Output the (X, Y) coordinate of the center of the cell containing the given text.  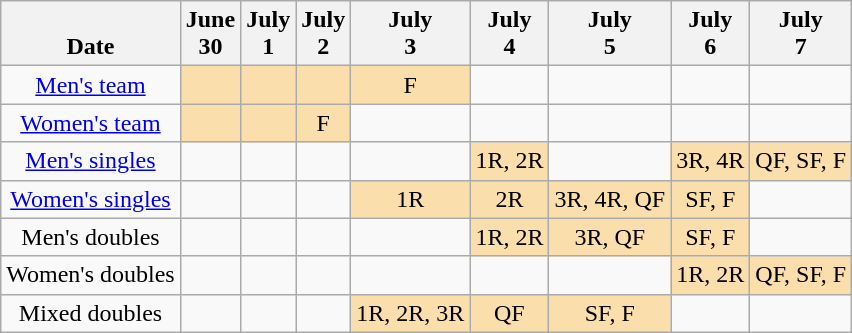
Men's team (90, 85)
QF (510, 313)
Men's singles (90, 161)
July3 (410, 34)
1R, 2R, 3R (410, 313)
July6 (710, 34)
June30 (210, 34)
Date (90, 34)
July4 (510, 34)
2R (510, 199)
July2 (324, 34)
3R, QF (610, 237)
July7 (801, 34)
Mixed doubles (90, 313)
Men's doubles (90, 237)
3R, 4R (710, 161)
July5 (610, 34)
Women's team (90, 123)
Women's doubles (90, 275)
3R, 4R, QF (610, 199)
1R (410, 199)
Women's singles (90, 199)
July1 (268, 34)
